Identify which cell holds the provided text, then report its (X, Y) central coordinate. 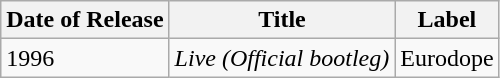
Date of Release (85, 20)
Label (447, 20)
Eurodope (447, 58)
1996 (85, 58)
Live (Official bootleg) (282, 58)
Title (282, 20)
